Find where the given text appears and provide that cell's center as (X, Y) coordinate. 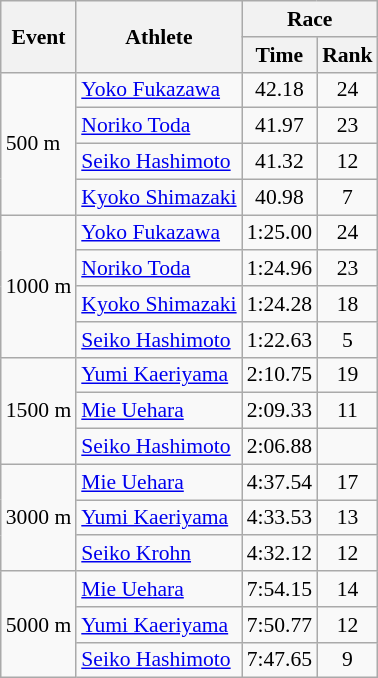
Event (38, 36)
2:10.75 (280, 375)
19 (348, 375)
4:37.54 (280, 482)
Race (310, 19)
1500 m (38, 410)
7 (348, 197)
1:24.28 (280, 304)
5 (348, 340)
14 (348, 589)
41.97 (280, 126)
11 (348, 411)
1:25.00 (280, 233)
18 (348, 304)
2:09.33 (280, 411)
13 (348, 518)
Seiko Krohn (158, 554)
41.32 (280, 162)
7:50.77 (280, 625)
40.98 (280, 197)
1:22.63 (280, 340)
9 (348, 660)
4:32.12 (280, 554)
1000 m (38, 286)
7:47.65 (280, 660)
1:24.96 (280, 269)
2:06.88 (280, 447)
500 m (38, 143)
5000 m (38, 624)
Rank (348, 55)
3000 m (38, 518)
42.18 (280, 90)
17 (348, 482)
7:54.15 (280, 589)
4:33.53 (280, 518)
Athlete (158, 36)
Time (280, 55)
